From the cell containing the given text, extract its center point as [x, y] coordinate. 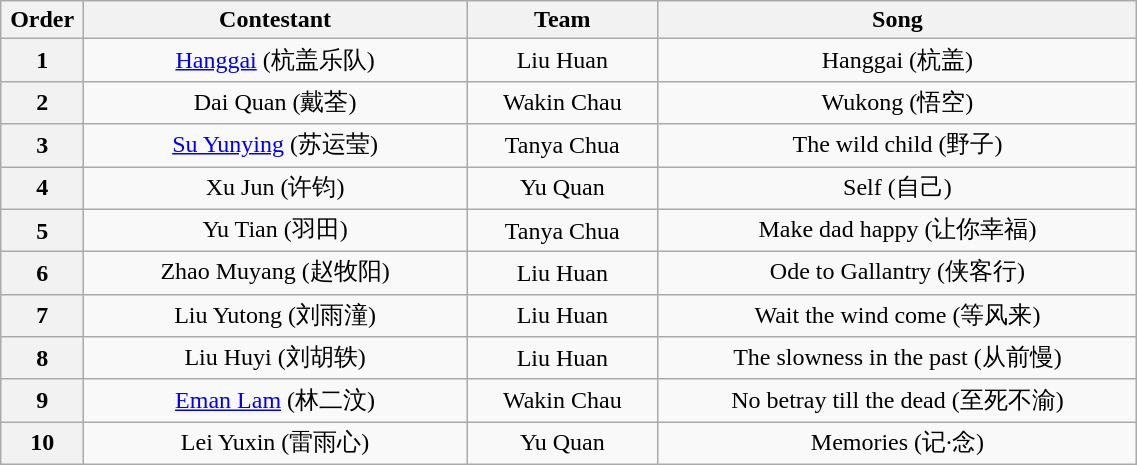
Self (自己) [898, 188]
Ode to Gallantry (侠客行) [898, 274]
Zhao Muyang (赵牧阳) [276, 274]
9 [42, 400]
Wait the wind come (等风来) [898, 316]
8 [42, 358]
5 [42, 230]
Contestant [276, 20]
Lei Yuxin (雷雨心) [276, 444]
No betray till the dead (至死不渝) [898, 400]
Liu Huyi (刘胡轶) [276, 358]
2 [42, 102]
Su Yunying (苏运莹) [276, 146]
Memories (记·念) [898, 444]
4 [42, 188]
Wukong (悟空) [898, 102]
Hanggai (杭盖乐队) [276, 60]
Eman Lam (林二汶) [276, 400]
6 [42, 274]
The slowness in the past (从前慢) [898, 358]
3 [42, 146]
Yu Tian (羽田) [276, 230]
7 [42, 316]
Xu Jun (许钧) [276, 188]
Dai Quan (戴荃) [276, 102]
Make dad happy (让你幸福) [898, 230]
Song [898, 20]
Hanggai (杭盖) [898, 60]
10 [42, 444]
The wild child (野子) [898, 146]
Liu Yutong (刘雨潼) [276, 316]
Team [562, 20]
Order [42, 20]
1 [42, 60]
